Determine the (X, Y) coordinate at the center of the cell enclosing the given text.  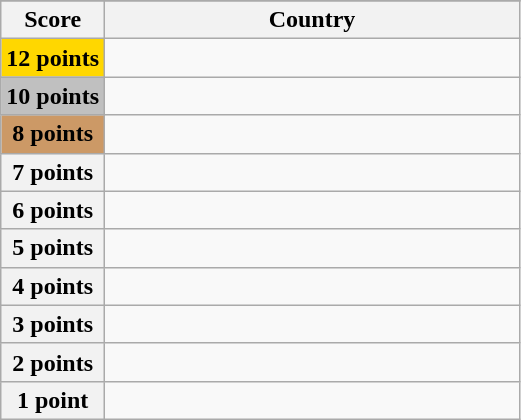
10 points (53, 96)
3 points (53, 324)
Country (312, 20)
Score (53, 20)
7 points (53, 172)
12 points (53, 58)
5 points (53, 248)
4 points (53, 286)
6 points (53, 210)
1 point (53, 400)
8 points (53, 134)
2 points (53, 362)
